Detect which cell encompasses the target text, then output its (X, Y) center coordinate. 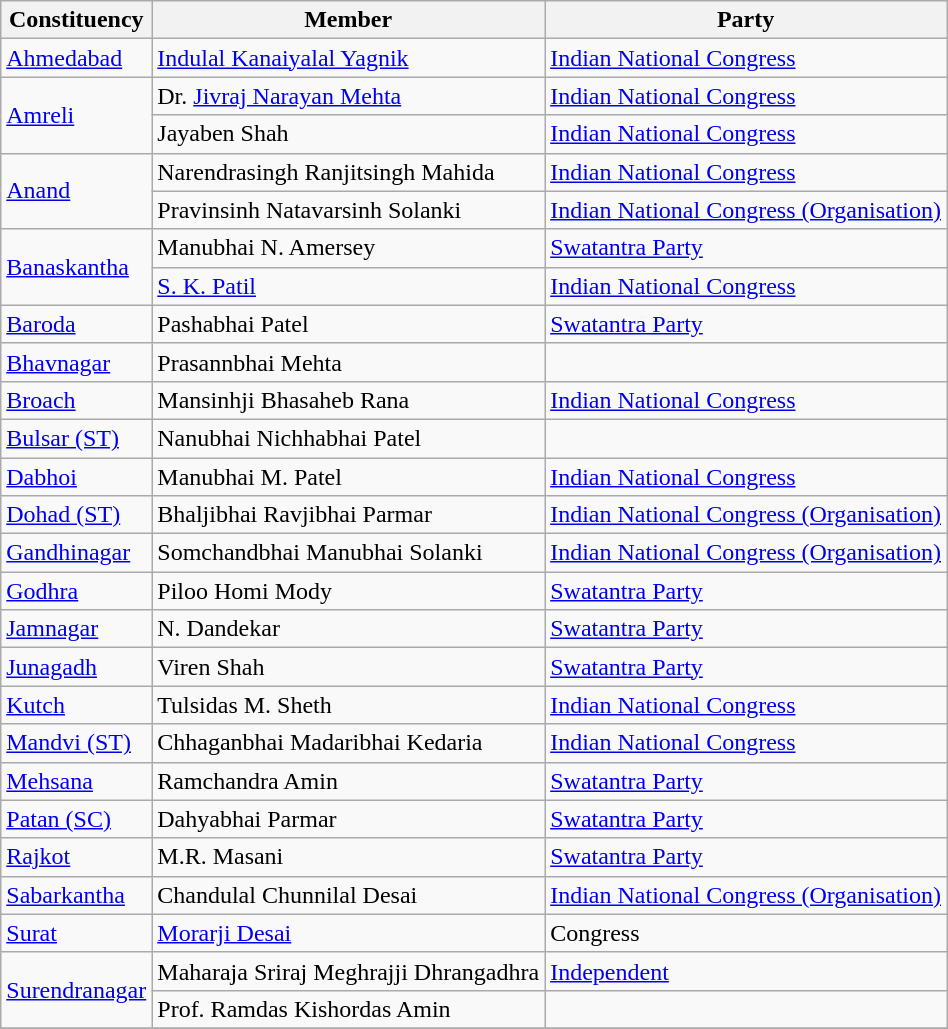
Jayaben Shah (348, 134)
Surendranagar (76, 990)
Dr. Jivraj Narayan Mehta (348, 96)
Mandvi (ST) (76, 743)
Mansinhji Bhasaheb Rana (348, 400)
Amreli (76, 115)
Narendrasingh Ranjitsingh Mahida (348, 172)
Nanubhai Nichhabhai Patel (348, 438)
Patan (SC) (76, 819)
Dabhoi (76, 477)
Congress (746, 933)
Somchandbhai Manubhai Solanki (348, 553)
Manubhai N. Amersey (348, 248)
Kutch (76, 705)
Ramchandra Amin (348, 781)
Morarji Desai (348, 933)
Party (746, 20)
Sabarkantha (76, 895)
Mehsana (76, 781)
Tulsidas M. Sheth (348, 705)
Prof. Ramdas Kishordas Amin (348, 1009)
M.R. Masani (348, 857)
Prasannbhai Mehta (348, 362)
Surat (76, 933)
Independent (746, 971)
Viren Shah (348, 667)
Godhra (76, 591)
Constituency (76, 20)
Gandhinagar (76, 553)
Broach (76, 400)
Maharaja Sriraj Meghrajji Dhrangadhra (348, 971)
Manubhai M. Patel (348, 477)
Junagadh (76, 667)
N. Dandekar (348, 629)
Bhaljibhai Ravjibhai Parmar (348, 515)
S. K. Patil (348, 286)
Banaskantha (76, 267)
Bulsar (ST) (76, 438)
Indulal Kanaiyalal Yagnik (348, 58)
Chandulal Chunnilal Desai (348, 895)
Anand (76, 191)
Pravinsinh Natavarsinh Solanki (348, 210)
Chhaganbhai Madaribhai Kedaria (348, 743)
Bhavnagar (76, 362)
Dohad (ST) (76, 515)
Baroda (76, 324)
Piloo Homi Mody (348, 591)
Member (348, 20)
Pashabhai Patel (348, 324)
Jamnagar (76, 629)
Ahmedabad (76, 58)
Rajkot (76, 857)
Dahyabhai Parmar (348, 819)
